Search for the cell housing the specified text and yield its [X, Y] center coordinate. 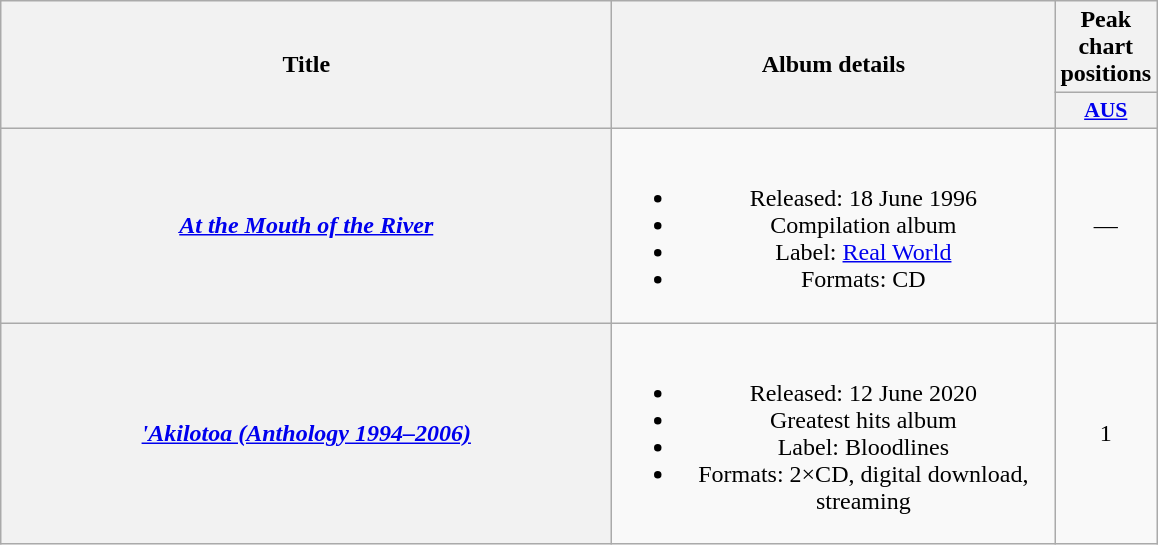
Album details [834, 65]
Title [306, 65]
Released: 18 June 1996Compilation albumLabel: Real WorldFormats: CD [834, 225]
AUS [1106, 111]
1 [1106, 432]
Released: 12 June 2020Greatest hits albumLabel: BloodlinesFormats: 2×CD, digital download, streaming [834, 432]
At the Mouth of the River [306, 225]
— [1106, 225]
'Akilotoa (Anthology 1994–2006) [306, 432]
Peak chart positions [1106, 47]
